Return the [X, Y] coordinate for the center point of the cell that contains the specified text.  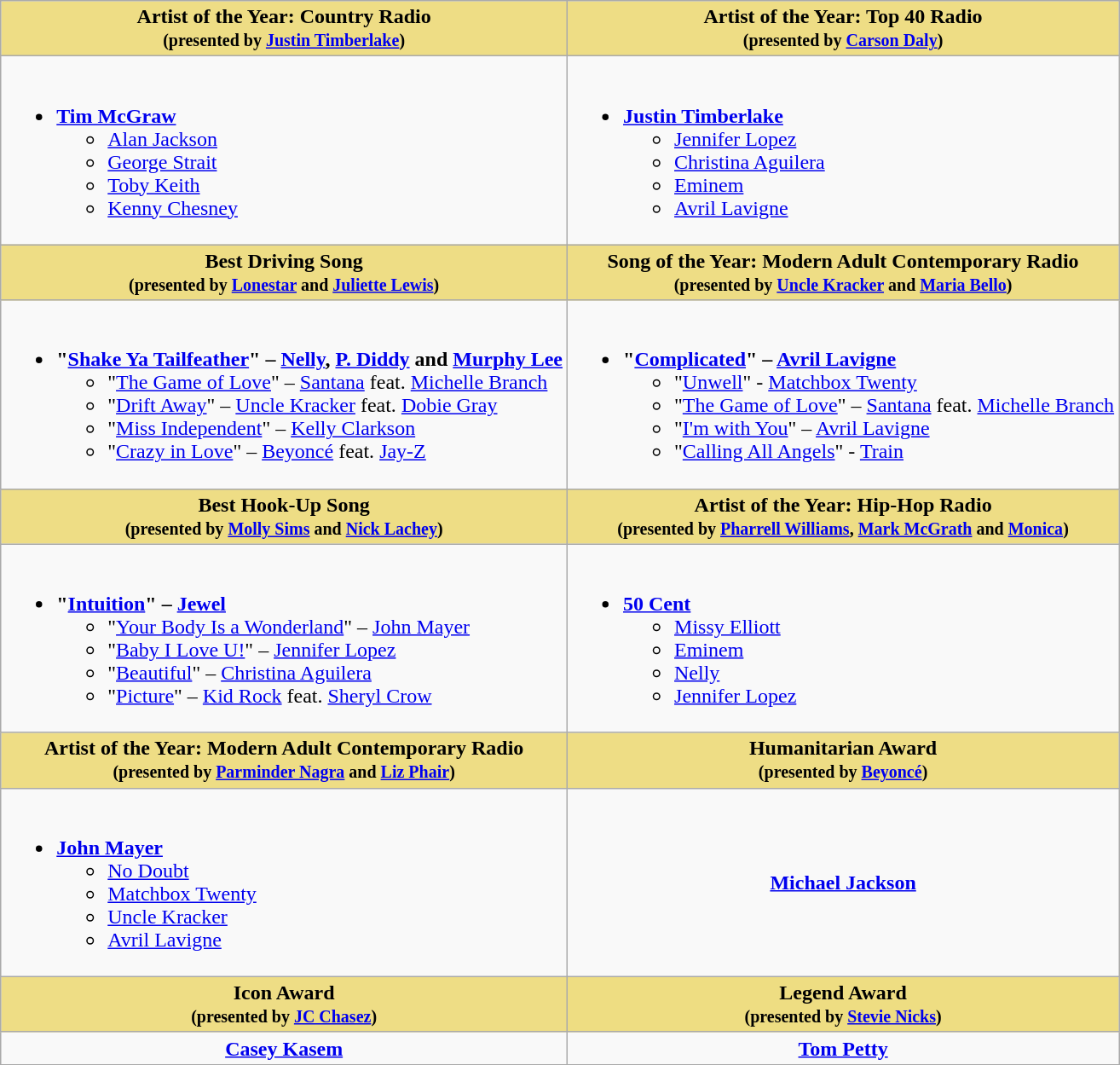
Legend Award(presented by Stevie Nicks) [844, 1004]
Best Driving Song(presented by Lonestar and Juliette Lewis) [285, 273]
Artist of the Year: Top 40 Radio(presented by Carson Daly) [844, 29]
Song of the Year: Modern Adult Contemporary Radio(presented by Uncle Kracker and Maria Bello) [844, 273]
Icon Award(presented by JC Chasez) [285, 1004]
John MayerNo DoubtMatchbox TwentyUncle KrackerAvril Lavigne [285, 882]
Humanitarian Award(presented by Beyoncé) [844, 761]
Tim McGrawAlan JacksonGeorge StraitToby KeithKenny Chesney [285, 150]
Artist of the Year: Country Radio(presented by Justin Timberlake) [285, 29]
Justin TimberlakeJennifer LopezChristina AguileraEminemAvril Lavigne [844, 150]
Tom Petty [844, 1048]
Michael Jackson [844, 882]
Artist of the Year: Modern Adult Contemporary Radio(presented by Parminder Nagra and Liz Phair) [285, 761]
50 CentMissy ElliottEminemNellyJennifer Lopez [844, 638]
Casey Kasem [285, 1048]
Artist of the Year: Hip-Hop Radio(presented by Pharrell Williams, Mark McGrath and Monica) [844, 517]
Best Hook-Up Song(presented by Molly Sims and Nick Lachey) [285, 517]
